Pinpoint the cell where the given text exists, returning its [X, Y] midpoint coordinate. 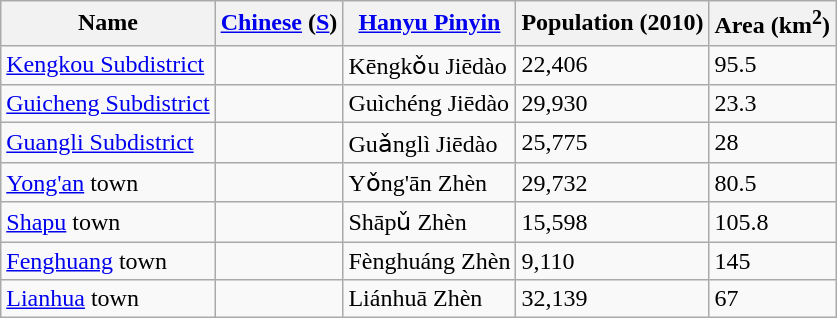
105.8 [772, 222]
Population (2010) [612, 24]
32,139 [612, 299]
Fènghuáng Zhèn [430, 261]
Chinese (S) [279, 24]
Shapu town [108, 222]
29,930 [612, 104]
Guicheng Subdistrict [108, 104]
Lianhua town [108, 299]
Area (km2) [772, 24]
28 [772, 143]
29,732 [612, 182]
Kēngkǒu Jiēdào [430, 65]
Name [108, 24]
Kengkou Subdistrict [108, 65]
Hanyu Pinyin [430, 24]
Shāpǔ Zhèn [430, 222]
95.5 [772, 65]
Liánhuā Zhèn [430, 299]
23.3 [772, 104]
9,110 [612, 261]
80.5 [772, 182]
Guangli Subdistrict [108, 143]
Guǎnglì Jiēdào [430, 143]
25,775 [612, 143]
Yong'an town [108, 182]
22,406 [612, 65]
Guìchéng Jiēdào [430, 104]
67 [772, 299]
145 [772, 261]
15,598 [612, 222]
Yǒng'ān Zhèn [430, 182]
Fenghuang town [108, 261]
